Find where the given text appears and provide that cell's center as (x, y) coordinate. 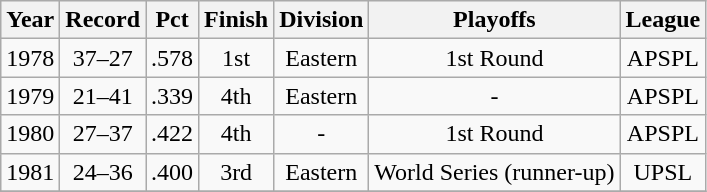
3rd (236, 172)
1981 (30, 172)
.400 (172, 172)
1980 (30, 134)
World Series (runner-up) (494, 172)
1978 (30, 58)
.339 (172, 96)
Record (103, 20)
1979 (30, 96)
21–41 (103, 96)
League (663, 20)
Year (30, 20)
.578 (172, 58)
UPSL (663, 172)
27–37 (103, 134)
1st (236, 58)
Finish (236, 20)
24–36 (103, 172)
Pct (172, 20)
Division (322, 20)
.422 (172, 134)
37–27 (103, 58)
Playoffs (494, 20)
